For the text-containing cell, return its midpoint in (x, y) coordinate format. 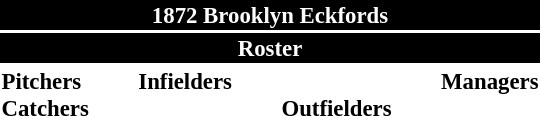
1872 Brooklyn Eckfords (270, 15)
Roster (270, 48)
